Return (x, y) of the center of cell containing provided text 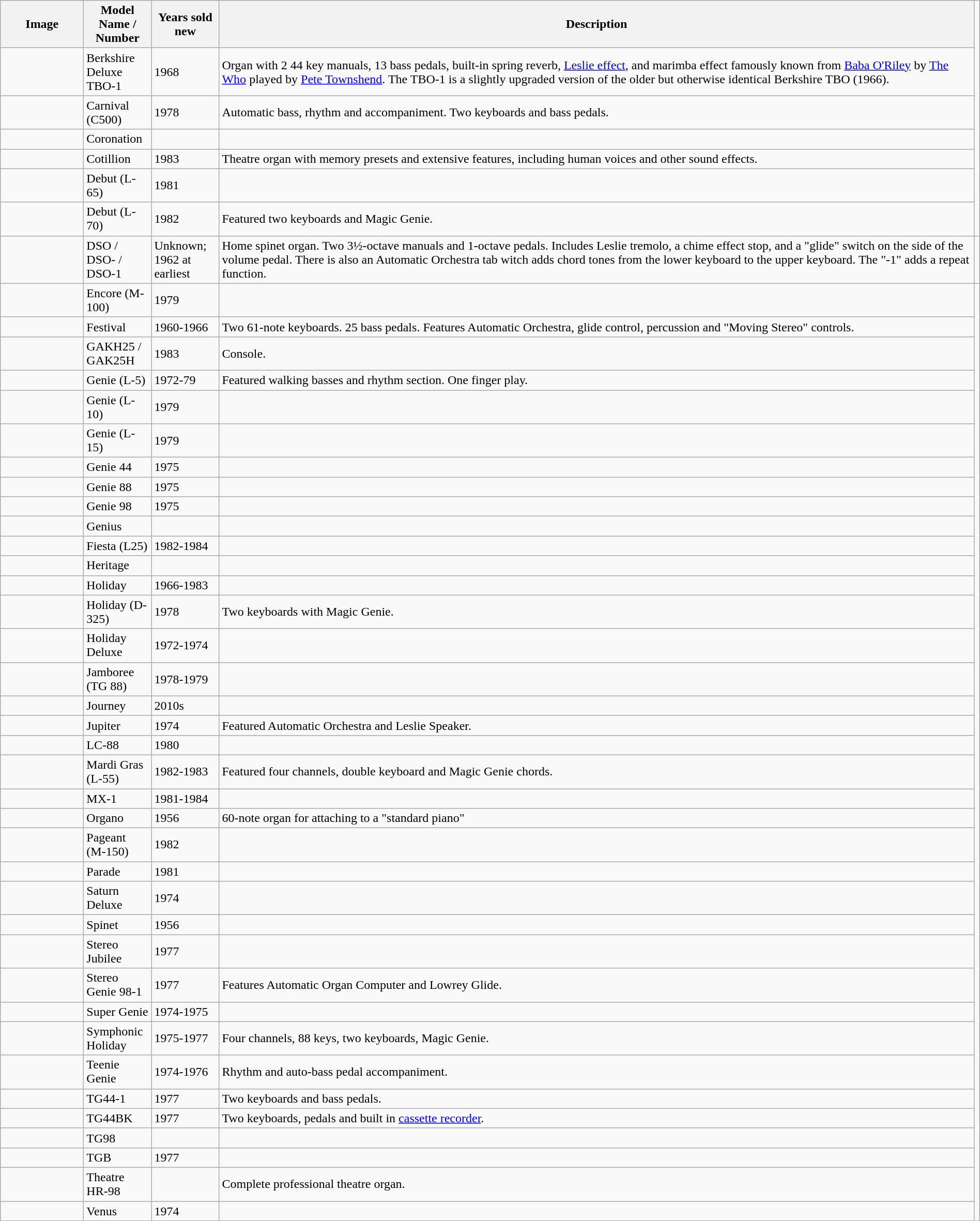
Featured walking basses and rhythm section. One finger play. (596, 380)
1981-1984 (185, 799)
Parade (118, 872)
DSO / DSO- / DSO-1 (118, 260)
1966-1983 (185, 585)
Featured four channels, double keyboard and Magic Genie chords. (596, 771)
60-note organ for attaching to a "standard piano" (596, 818)
Image (42, 24)
Featured two keyboards and Magic Genie. (596, 219)
GAKH25 / GAK25H (118, 354)
Automatic bass, rhythm and accompaniment. Two keyboards and bass pedals. (596, 113)
Encore (M-100) (118, 300)
Two keyboards and bass pedals. (596, 1098)
1975-1977 (185, 1038)
Journey (118, 706)
2010s (185, 706)
Two 61-note keyboards. 25 bass pedals. Features Automatic Orchestra, glide control, percussion and "Moving Stereo" controls. (596, 327)
Debut (L-70) (118, 219)
Debut (L-65) (118, 185)
Two keyboards with Magic Genie. (596, 612)
Pageant(M-150) (118, 845)
LC-88 (118, 745)
Rhythm and auto-bass pedal accompaniment. (596, 1072)
1980 (185, 745)
MX-1 (118, 799)
Two keyboards, pedals and built in cassette recorder. (596, 1118)
Theatre HR-98 (118, 1184)
Berkshire Deluxe TBO-1 (118, 72)
Genie (L-10) (118, 406)
TG44BK (118, 1118)
Years sold new (185, 24)
Teenie Genie (118, 1072)
1978-1979 (185, 679)
1974-1976 (185, 1072)
Genie 44 (118, 467)
1974-1975 (185, 1012)
Model Name / Number (118, 24)
Stereo Genie 98-1 (118, 985)
Coronation (118, 139)
Fiesta (L25) (118, 546)
Festival (118, 327)
Mardi Gras (L-55) (118, 771)
1972-1974 (185, 645)
Description (596, 24)
Genie 88 (118, 487)
Holiday Deluxe (118, 645)
TG98 (118, 1138)
Genie (L-15) (118, 440)
Holiday (118, 585)
Symphonic Holiday (118, 1038)
Genius (118, 526)
Heritage (118, 566)
1982-1984 (185, 546)
Complete professional theatre organ. (596, 1184)
Featured Automatic Orchestra and Leslie Speaker. (596, 725)
Venus (118, 1211)
TG44-1 (118, 1098)
Saturn Deluxe (118, 898)
Four channels, 88 keys, two keyboards, Magic Genie. (596, 1038)
Cotillion (118, 159)
Theatre organ with memory presets and extensive features, including human voices and other sound effects. (596, 159)
1982-1983 (185, 771)
Organo (118, 818)
Super Genie (118, 1012)
1968 (185, 72)
Unknown; 1962 at earliest (185, 260)
Features Automatic Organ Computer and Lowrey Glide. (596, 985)
Carnival (C500) (118, 113)
Genie 98 (118, 507)
1960-1966 (185, 327)
Stereo Jubilee (118, 951)
Genie (L-5) (118, 380)
Jupiter (118, 725)
Holiday (D-325) (118, 612)
1972-79 (185, 380)
Console. (596, 354)
Spinet (118, 925)
TGB (118, 1157)
Jamboree (TG 88) (118, 679)
